Pinpoint the cell where the given text exists, returning its [x, y] midpoint coordinate. 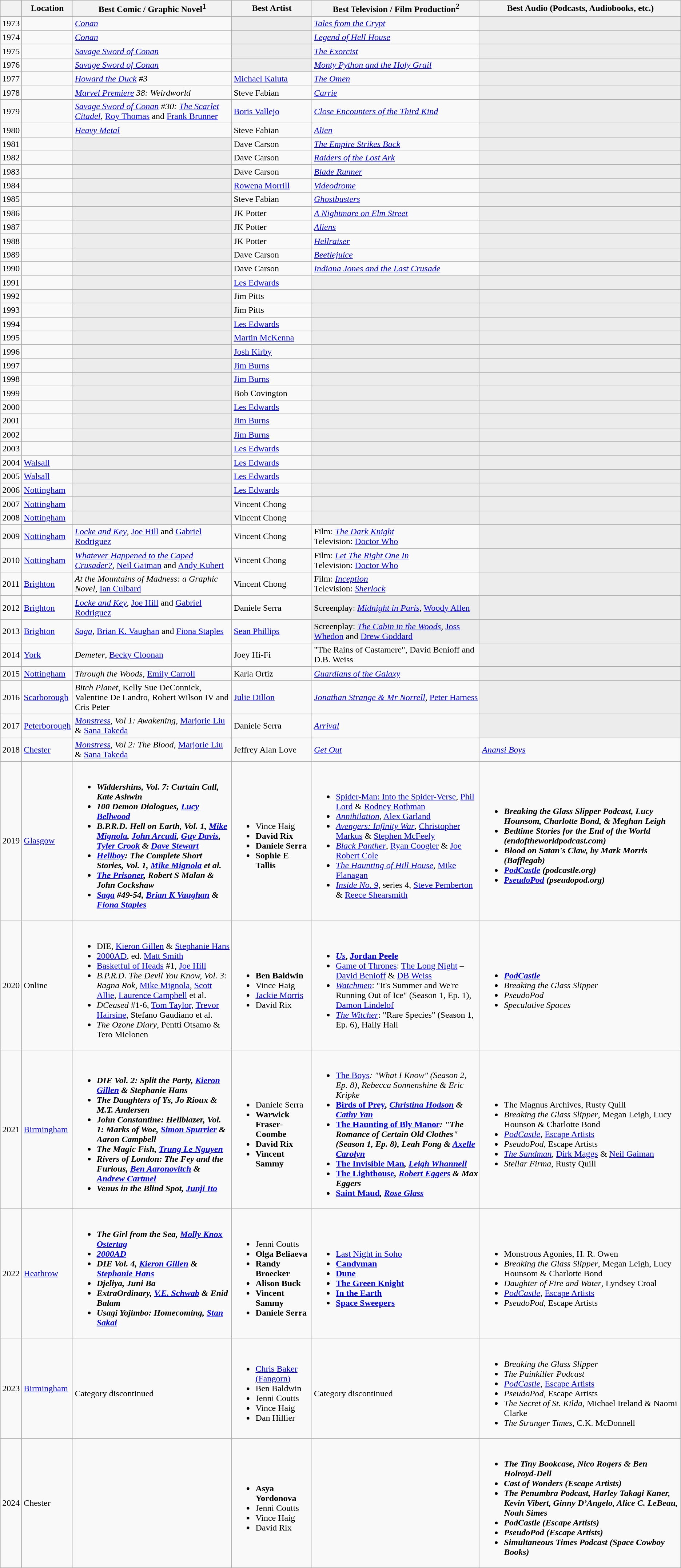
1985 [11, 199]
Saga, Brian K. Vaughan and Fiona Staples [152, 631]
1980 [11, 130]
Tales from the Crypt [396, 23]
1995 [11, 338]
Film: The Dark KnightTelevision: Doctor Who [396, 537]
1988 [11, 241]
Videodrome [396, 185]
Howard the Duck #3 [152, 79]
Daniele SerraWarwick Fraser-CoombeDavid RixVincent Sammy [272, 1129]
2012 [11, 607]
2006 [11, 490]
Best Comic / Graphic Novel1 [152, 9]
1982 [11, 158]
Carrie [396, 93]
2019 [11, 841]
2020 [11, 985]
Monty Python and the Holy Grail [396, 65]
Julie Dillon [272, 697]
Raiders of the Lost Ark [396, 158]
Get Out [396, 749]
1983 [11, 172]
The Exorcist [396, 51]
2022 [11, 1273]
1976 [11, 65]
Heathrow [47, 1273]
2000 [11, 407]
Anansi Boys [581, 749]
Ghostbusters [396, 199]
2002 [11, 435]
Josh Kirby [272, 352]
2023 [11, 1388]
2001 [11, 421]
1997 [11, 366]
Whatever Happened to the Caped Crusader?, Neil Gaiman and Andy Kubert [152, 560]
Chris Baker (Fangorn)Ben BaldwinJenni CouttsVince HaigDan Hillier [272, 1388]
2008 [11, 518]
Asya YordonovaJenni CouttsVince HaigDavid Rix [272, 1503]
Legend of Hell House [396, 37]
Boris Vallejo [272, 111]
Alien [396, 130]
1981 [11, 144]
2004 [11, 462]
Rowena Morrill [272, 185]
1993 [11, 310]
Jeffrey Alan Love [272, 749]
1974 [11, 37]
2011 [11, 584]
Heavy Metal [152, 130]
Bitch Planet, Kelly Sue DeConnick, Valentine De Landro, Robert Wilson IV and Cris Peter [152, 697]
Screenplay: Midnight in Paris, Woody Allen [396, 607]
2003 [11, 448]
Peterborough [47, 726]
1992 [11, 296]
1973 [11, 23]
Monstress, Vol 2: The Blood, Marjorie Liu & Sana Takeda [152, 749]
Guardians of the Galaxy [396, 674]
The Empire Strikes Back [396, 144]
1986 [11, 213]
2009 [11, 537]
2018 [11, 749]
Best Artist [272, 9]
1990 [11, 268]
2007 [11, 504]
Demeter, Becky Cloonan [152, 655]
2021 [11, 1129]
1996 [11, 352]
A Nightmare on Elm Street [396, 213]
Sean Phillips [272, 631]
Aliens [396, 227]
Martin McKenna [272, 338]
Online [47, 985]
Beetlejuice [396, 255]
2024 [11, 1503]
2014 [11, 655]
Best Television / Film Production2 [396, 9]
1979 [11, 111]
1999 [11, 393]
1994 [11, 324]
York [47, 655]
2015 [11, 674]
"The Rains of Castamere", David Benioff and D.B. Weiss [396, 655]
Through the Woods, Emily Carroll [152, 674]
2005 [11, 476]
Monstress, Vol 1: Awakening, Marjorie Liu & Sana Takeda [152, 726]
Jenni CouttsOlga BeliaevaRandy BroeckerAlison BuckVincent SammyDaniele Serra [272, 1273]
Best Audio (Podcasts, Audiobooks, etc.) [581, 9]
1977 [11, 79]
1987 [11, 227]
2013 [11, 631]
Screenplay: The Cabin in the Woods, Joss Whedon and Drew Goddard [396, 631]
Marvel Premiere 38: Weirdworld [152, 93]
Ben BaldwinVince HaigJackie MorrisDavid Rix [272, 985]
2016 [11, 697]
2010 [11, 560]
Savage Sword of Conan #30: The Scarlet Citadel, Roy Thomas and Frank Brunner [152, 111]
Hellraiser [396, 241]
Arrival [396, 726]
1984 [11, 185]
Vince HaigDavid RixDaniele SerraSophie E Tallis [272, 841]
Indiana Jones and the Last Crusade [396, 268]
1978 [11, 93]
1975 [11, 51]
PodCastleBreaking the Glass SlipperPseudoPodSpeculative Spaces [581, 985]
Karla Ortiz [272, 674]
Michael Kaluta [272, 79]
Film: InceptionTelevision: Sherlock [396, 584]
1989 [11, 255]
Glasgow [47, 841]
The Omen [396, 79]
Film: Let The Right One InTelevision: Doctor Who [396, 560]
Bob Covington [272, 393]
Close Encounters of the Third Kind [396, 111]
Last Night in SohoCandymanDuneThe Green KnightIn the EarthSpace Sweepers [396, 1273]
Location [47, 9]
1998 [11, 379]
Jonathan Strange & Mr Norrell, Peter Harness [396, 697]
Joey Hi-Fi [272, 655]
2017 [11, 726]
Scarborough [47, 697]
Blade Runner [396, 172]
At the Mountains of Madness: a Graphic Novel, Ian Culbard [152, 584]
1991 [11, 282]
